Output the (x, y) coordinate of the center of the cell containing the given text.  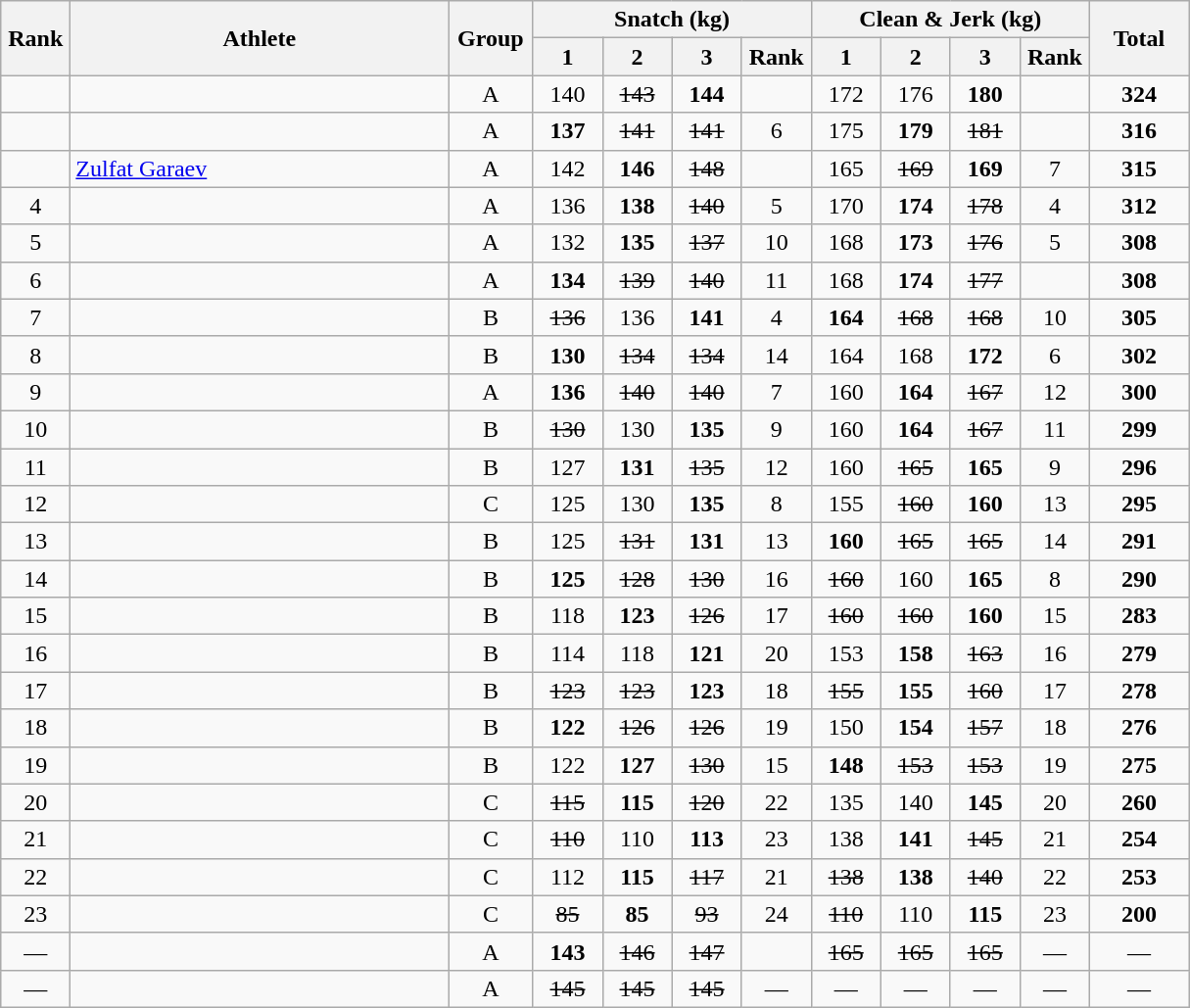
Snatch (kg) (672, 20)
299 (1138, 429)
117 (707, 877)
147 (707, 951)
283 (1138, 616)
177 (985, 280)
305 (1138, 317)
Clean & Jerk (kg) (950, 20)
Group (491, 38)
291 (1138, 542)
157 (985, 728)
114 (568, 653)
260 (1138, 802)
179 (915, 131)
154 (915, 728)
178 (985, 206)
180 (985, 94)
139 (637, 280)
Total (1138, 38)
181 (985, 131)
173 (915, 243)
Athlete (260, 38)
302 (1138, 355)
253 (1138, 877)
112 (568, 877)
296 (1138, 467)
324 (1138, 94)
150 (846, 728)
300 (1138, 392)
276 (1138, 728)
200 (1138, 914)
Zulfat Garaev (260, 168)
120 (707, 802)
121 (707, 653)
316 (1138, 131)
128 (637, 579)
278 (1138, 691)
158 (915, 653)
290 (1138, 579)
144 (707, 94)
275 (1138, 765)
93 (707, 914)
279 (1138, 653)
315 (1138, 168)
312 (1138, 206)
170 (846, 206)
132 (568, 243)
24 (776, 914)
163 (985, 653)
113 (707, 840)
142 (568, 168)
295 (1138, 504)
254 (1138, 840)
175 (846, 131)
